Pinpoint the cell where the given text exists, returning its [X, Y] midpoint coordinate. 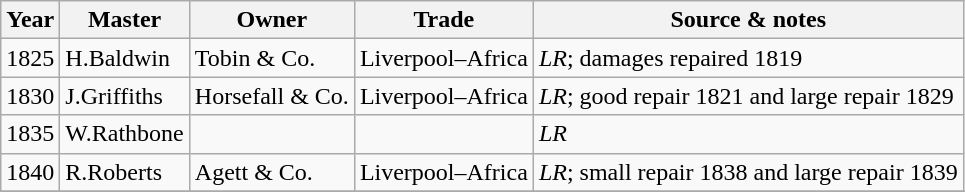
Horsefall & Co. [272, 96]
LR; small repair 1838 and large repair 1839 [748, 172]
Tobin & Co. [272, 58]
Owner [272, 20]
Trade [444, 20]
LR [748, 134]
1830 [30, 96]
R.Roberts [124, 172]
LR; good repair 1821 and large repair 1829 [748, 96]
Master [124, 20]
1825 [30, 58]
Agett & Co. [272, 172]
1835 [30, 134]
1840 [30, 172]
LR; damages repaired 1819 [748, 58]
Source & notes [748, 20]
J.Griffiths [124, 96]
Year [30, 20]
W.Rathbone [124, 134]
H.Baldwin [124, 58]
